Determine the (X, Y) coordinate at the center of the cell enclosing the given text.  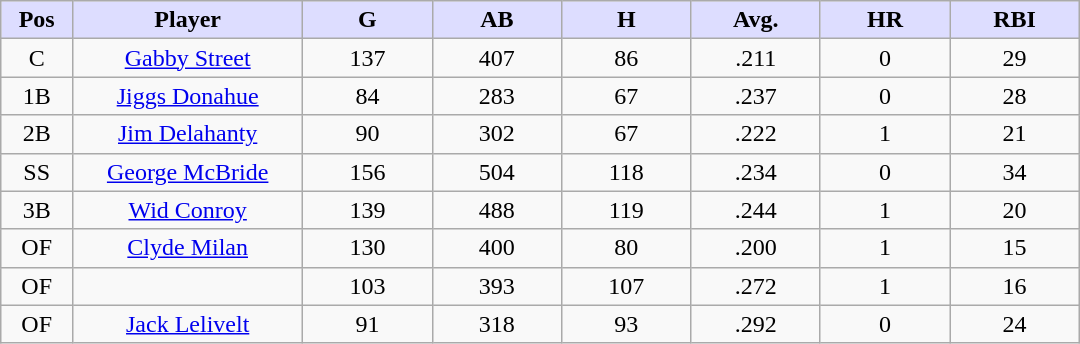
Clyde Milan (188, 248)
400 (496, 248)
28 (1014, 96)
15 (1014, 248)
21 (1014, 134)
Jim Delahanty (188, 134)
Jack Lelivelt (188, 324)
AB (496, 20)
C (37, 58)
119 (626, 210)
G (368, 20)
2B (37, 134)
90 (368, 134)
1B (37, 96)
137 (368, 58)
34 (1014, 172)
Pos (37, 20)
393 (496, 286)
Jiggs Donahue (188, 96)
130 (368, 248)
Gabby Street (188, 58)
SS (37, 172)
.244 (756, 210)
318 (496, 324)
20 (1014, 210)
3B (37, 210)
George McBride (188, 172)
118 (626, 172)
Avg. (756, 20)
80 (626, 248)
.237 (756, 96)
Wid Conroy (188, 210)
29 (1014, 58)
.272 (756, 286)
86 (626, 58)
93 (626, 324)
.200 (756, 248)
16 (1014, 286)
91 (368, 324)
HR (884, 20)
407 (496, 58)
.222 (756, 134)
.234 (756, 172)
Player (188, 20)
156 (368, 172)
504 (496, 172)
103 (368, 286)
H (626, 20)
283 (496, 96)
302 (496, 134)
139 (368, 210)
.211 (756, 58)
488 (496, 210)
107 (626, 286)
24 (1014, 324)
RBI (1014, 20)
84 (368, 96)
.292 (756, 324)
